Identify which cell holds the provided text, then report its (X, Y) central coordinate. 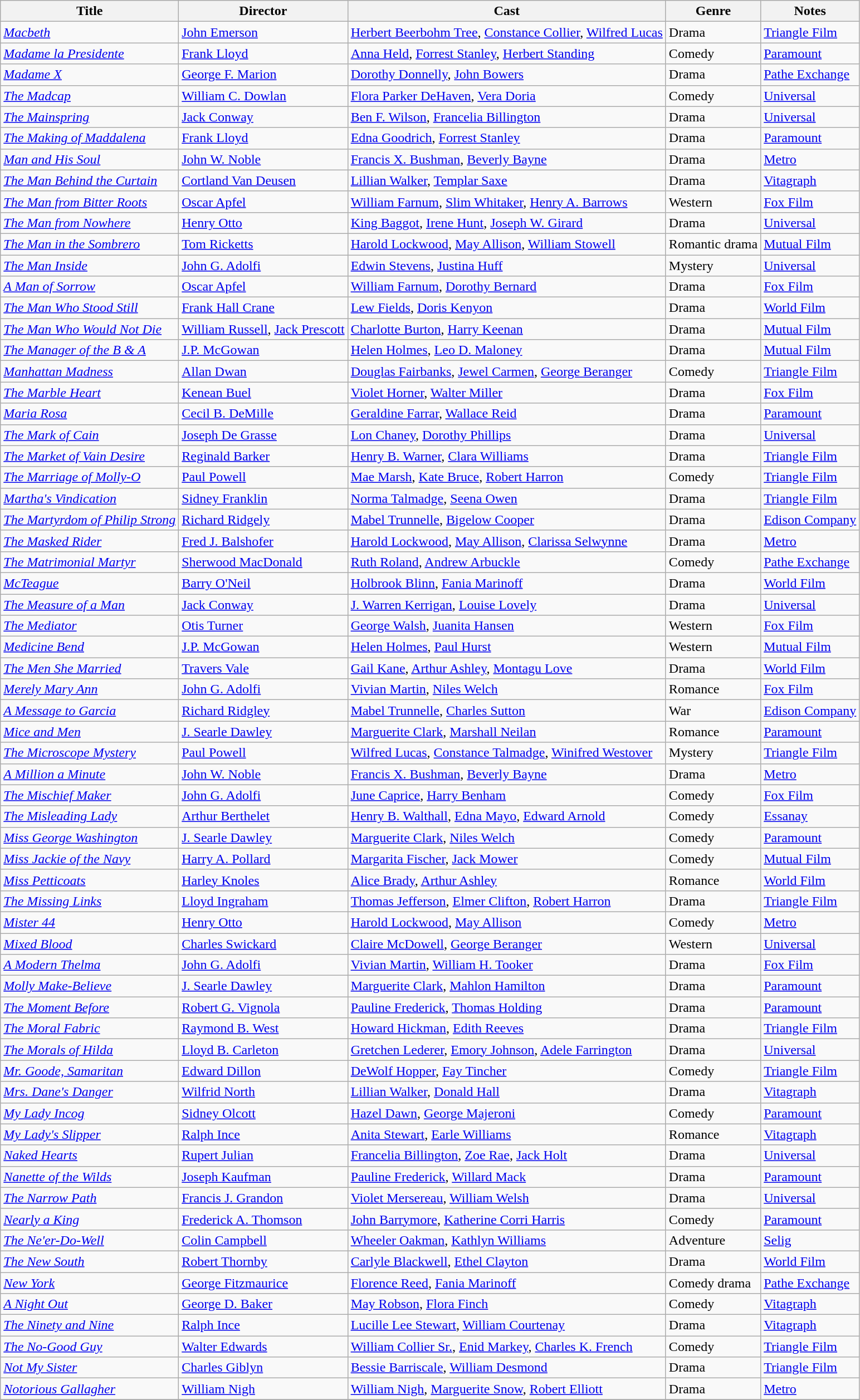
Marguerite Clark, Marshall Neilan (507, 732)
Naked Hearts (90, 1156)
Lillian Walker, Donald Hall (507, 1092)
Lucille Lee Stewart, William Courtenay (507, 1325)
Travers Vale (263, 668)
William Nigh, Marguerite Snow, Robert Elliott (507, 1389)
Douglas Fairbanks, Jewel Carmen, George Beranger (507, 371)
Genre (713, 11)
Frank Hall Crane (263, 308)
Thomas Jefferson, Elmer Clifton, Robert Harron (507, 901)
Margarita Fischer, Jack Mower (507, 859)
George Fitzmaurice (263, 1282)
Herbert Beerbohm Tree, Constance Collier, Wilfred Lucas (507, 32)
Marguerite Clark, Niles Welch (507, 838)
The Ne'er-Do-Well (90, 1240)
The Marble Heart (90, 393)
The Market of Vain Desire (90, 456)
Gretchen Lederer, Emory Johnson, Adele Farrington (507, 1050)
Mr. Goode, Samaritan (90, 1071)
The Mark of Cain (90, 435)
Lon Chaney, Dorothy Phillips (507, 435)
A Message to Garcia (90, 711)
Helen Holmes, Paul Hurst (507, 647)
Pauline Frederick, Willard Mack (507, 1177)
The New South (90, 1261)
The Mainspring (90, 117)
The Man Behind the Curtain (90, 180)
Molly Make-Believe (90, 986)
Lloyd Ingraham (263, 901)
A Man of Sorrow (90, 287)
The Man Who Would Not Die (90, 329)
Miss George Washington (90, 838)
The Misleading Lady (90, 816)
Richard Ridgely (263, 520)
Carlyle Blackwell, Ethel Clayton (507, 1261)
Marguerite Clark, Mahlon Hamilton (507, 986)
Mabel Trunnelle, Charles Sutton (507, 711)
Madame X (90, 75)
The Making of Maddalena (90, 138)
Frederick A. Thomson (263, 1219)
The Narrow Path (90, 1198)
Nanette of the Wilds (90, 1177)
Colin Campbell (263, 1240)
Sidney Olcott (263, 1113)
Joseph De Grasse (263, 435)
William C. Dowlan (263, 96)
William Collier Sr., Enid Markey, Charles K. French (507, 1347)
The Moral Fabric (90, 1029)
Miss Petticoats (90, 880)
The Mediator (90, 626)
Henry B. Walthall, Edna Mayo, Edward Arnold (507, 816)
Francis J. Grandon (263, 1198)
Medicine Bend (90, 647)
The Morals of Hilda (90, 1050)
William Russell, Jack Prescott (263, 329)
Edna Goodrich, Forrest Stanley (507, 138)
Merely Mary Ann (90, 689)
Wilfrid North (263, 1092)
Miss Jackie of the Navy (90, 859)
Helen Holmes, Leo D. Maloney (507, 350)
The Man Who Stood Still (90, 308)
Rupert Julian (263, 1156)
Nearly a King (90, 1219)
Madame la Presidente (90, 53)
William Farnum, Slim Whitaker, Henry A. Barrows (507, 202)
The Manager of the B & A (90, 350)
Ben F. Wilson, Francelia Billington (507, 117)
Harold Lockwood, May Allison (507, 922)
Howard Hickman, Edith Reeves (507, 1029)
Title (90, 11)
A Night Out (90, 1304)
Hazel Dawn, George Majeroni (507, 1113)
Romantic drama (713, 244)
The Moment Before (90, 1007)
McTeague (90, 583)
Robert Thornby (263, 1261)
The Man from Nowhere (90, 223)
Cast (507, 11)
Flora Parker DeHaven, Vera Doria (507, 96)
Maria Rosa (90, 414)
Lew Fields, Doris Kenyon (507, 308)
My Lady's Slipper (90, 1134)
Manhattan Madness (90, 371)
Ruth Roland, Andrew Arbuckle (507, 562)
William Farnum, Dorothy Bernard (507, 287)
War (713, 711)
Richard Ridgley (263, 711)
Mixed Blood (90, 944)
Notes (810, 11)
Joseph Kaufman (263, 1177)
Alice Brady, Arthur Ashley (507, 880)
Adventure (713, 1240)
Robert G. Vignola (263, 1007)
Violet Horner, Walter Miller (507, 393)
John Emerson (263, 32)
Mrs. Dane's Danger (90, 1092)
Vivian Martin, William H. Tooker (507, 965)
Not My Sister (90, 1368)
Charles Swickard (263, 944)
Harold Lockwood, May Allison, Clarissa Selwynne (507, 541)
Mabel Trunnelle, Bigelow Cooper (507, 520)
The No-Good Guy (90, 1347)
Gail Kane, Arthur Ashley, Montagu Love (507, 668)
Charles Giblyn (263, 1368)
Harley Knoles (263, 880)
Claire McDowell, George Beranger (507, 944)
The Martyrdom of Philip Strong (90, 520)
Dorothy Donnelly, John Bowers (507, 75)
The Mischief Maker (90, 795)
Fred J. Balshofer (263, 541)
Mice and Men (90, 732)
Henry B. Warner, Clara Williams (507, 456)
Harold Lockwood, May Allison, William Stowell (507, 244)
Kenean Buel (263, 393)
The Man from Bitter Roots (90, 202)
Cecil B. DeMille (263, 414)
A Modern Thelma (90, 965)
Francelia Billington, Zoe Rae, Jack Holt (507, 1156)
Notorious Gallagher (90, 1389)
The Measure of a Man (90, 604)
Vivian Martin, Niles Welch (507, 689)
The Missing Links (90, 901)
Otis Turner (263, 626)
June Caprice, Harry Benham (507, 795)
Sherwood MacDonald (263, 562)
Geraldine Farrar, Wallace Reid (507, 414)
Sidney Franklin (263, 498)
King Baggot, Irene Hunt, Joseph W. Girard (507, 223)
George Walsh, Juanita Hansen (507, 626)
Holbrook Blinn, Fania Marinoff (507, 583)
The Man Inside (90, 266)
George F. Marion (263, 75)
May Robson, Flora Finch (507, 1304)
Edwin Stevens, Justina Huff (507, 266)
Mae Marsh, Kate Bruce, Robert Harron (507, 477)
The Men She Married (90, 668)
Wilfred Lucas, Constance Talmadge, Winifred Westover (507, 753)
The Madcap (90, 96)
Raymond B. West (263, 1029)
Cortland Van Deusen (263, 180)
Anna Held, Forrest Stanley, Herbert Standing (507, 53)
Florence Reed, Fania Marinoff (507, 1282)
Selig (810, 1240)
The Man in the Sombrero (90, 244)
Lloyd B. Carleton (263, 1050)
Bessie Barriscale, William Desmond (507, 1368)
New York (90, 1282)
Man and His Soul (90, 159)
Director (263, 11)
Walter Edwards (263, 1347)
The Matrimonial Martyr (90, 562)
Pauline Frederick, Thomas Holding (507, 1007)
Barry O'Neil (263, 583)
Wheeler Oakman, Kathlyn Williams (507, 1240)
Allan Dwan (263, 371)
Essanay (810, 816)
Edward Dillon (263, 1071)
DeWolf Hopper, Fay Tincher (507, 1071)
My Lady Incog (90, 1113)
William Nigh (263, 1389)
Harry A. Pollard (263, 859)
Anita Stewart, Earle Williams (507, 1134)
John Barrymore, Katherine Corri Harris (507, 1219)
The Microscope Mystery (90, 753)
Tom Ricketts (263, 244)
J. Warren Kerrigan, Louise Lovely (507, 604)
Martha's Vindication (90, 498)
The Ninety and Nine (90, 1325)
The Masked Rider (90, 541)
Charlotte Burton, Harry Keenan (507, 329)
Mister 44 (90, 922)
The Marriage of Molly-O (90, 477)
Norma Talmadge, Seena Owen (507, 498)
Arthur Berthelet (263, 816)
Comedy drama (713, 1282)
Violet Mersereau, William Welsh (507, 1198)
Lillian Walker, Templar Saxe (507, 180)
Reginald Barker (263, 456)
George D. Baker (263, 1304)
A Million a Minute (90, 774)
Macbeth (90, 32)
